Return the [X, Y] coordinate for the center point of the cell that contains the specified text.  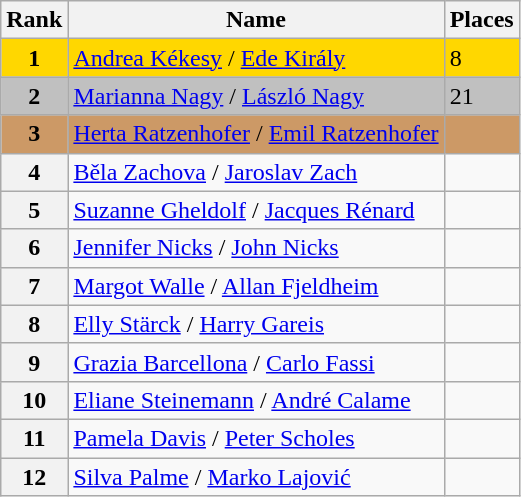
2 [34, 96]
10 [34, 400]
Jennifer Nicks / John Nicks [256, 248]
11 [34, 438]
Grazia Barcellona / Carlo Fassi [256, 362]
1 [34, 58]
Silva Palme / Marko Lajović [256, 477]
9 [34, 362]
Pamela Davis / Peter Scholes [256, 438]
4 [34, 172]
21 [482, 96]
7 [34, 286]
Herta Ratzenhofer / Emil Ratzenhofer [256, 134]
5 [34, 210]
3 [34, 134]
12 [34, 477]
Name [256, 20]
6 [34, 248]
Eliane Steinemann / André Calame [256, 400]
Rank [34, 20]
Places [482, 20]
Suzanne Gheldolf / Jacques Rénard [256, 210]
Marianna Nagy / László Nagy [256, 96]
Margot Walle / Allan Fjeldheim [256, 286]
Elly Stärck / Harry Gareis [256, 324]
Andrea Kékesy / Ede Király [256, 58]
Běla Zachova / Jaroslav Zach [256, 172]
